Detect which cell encompasses the target text, then output its (x, y) center coordinate. 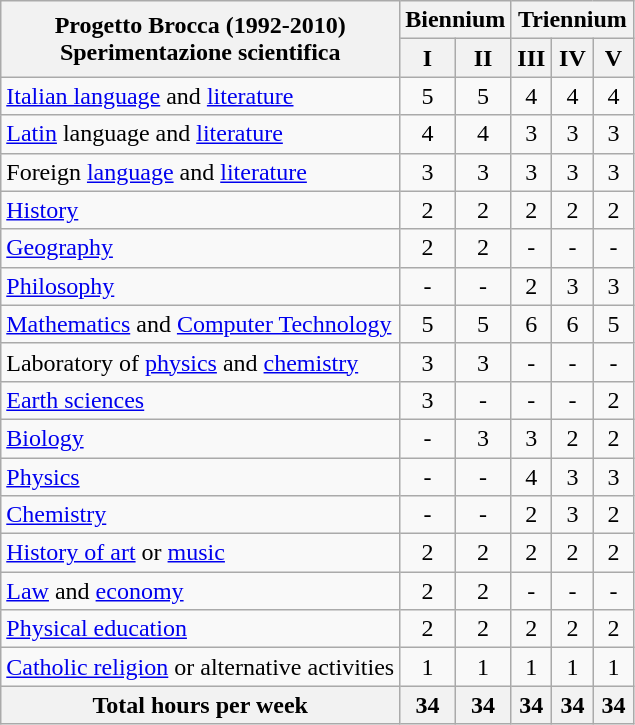
I (428, 58)
Chemistry (200, 515)
Earth sciences (200, 400)
Biennium (456, 20)
Geography (200, 248)
Total hours per week (200, 705)
II (483, 58)
IV (572, 58)
History of art or music (200, 553)
Biology (200, 438)
Law and economy (200, 591)
Laboratory of physics and chemistry (200, 362)
Italian language and literature (200, 96)
Foreign language and literature (200, 172)
Mathematics and Computer Technology (200, 324)
Physics (200, 477)
History (200, 210)
Triennium (572, 20)
Philosophy (200, 286)
Progetto Brocca (1992-2010)Sperimentazione scientifica (200, 39)
Catholic religion or alternative activities (200, 667)
V (614, 58)
Latin language and literature (200, 134)
III (532, 58)
Physical education (200, 629)
